Locate the cell with the specified text and output its (X, Y) center coordinate. 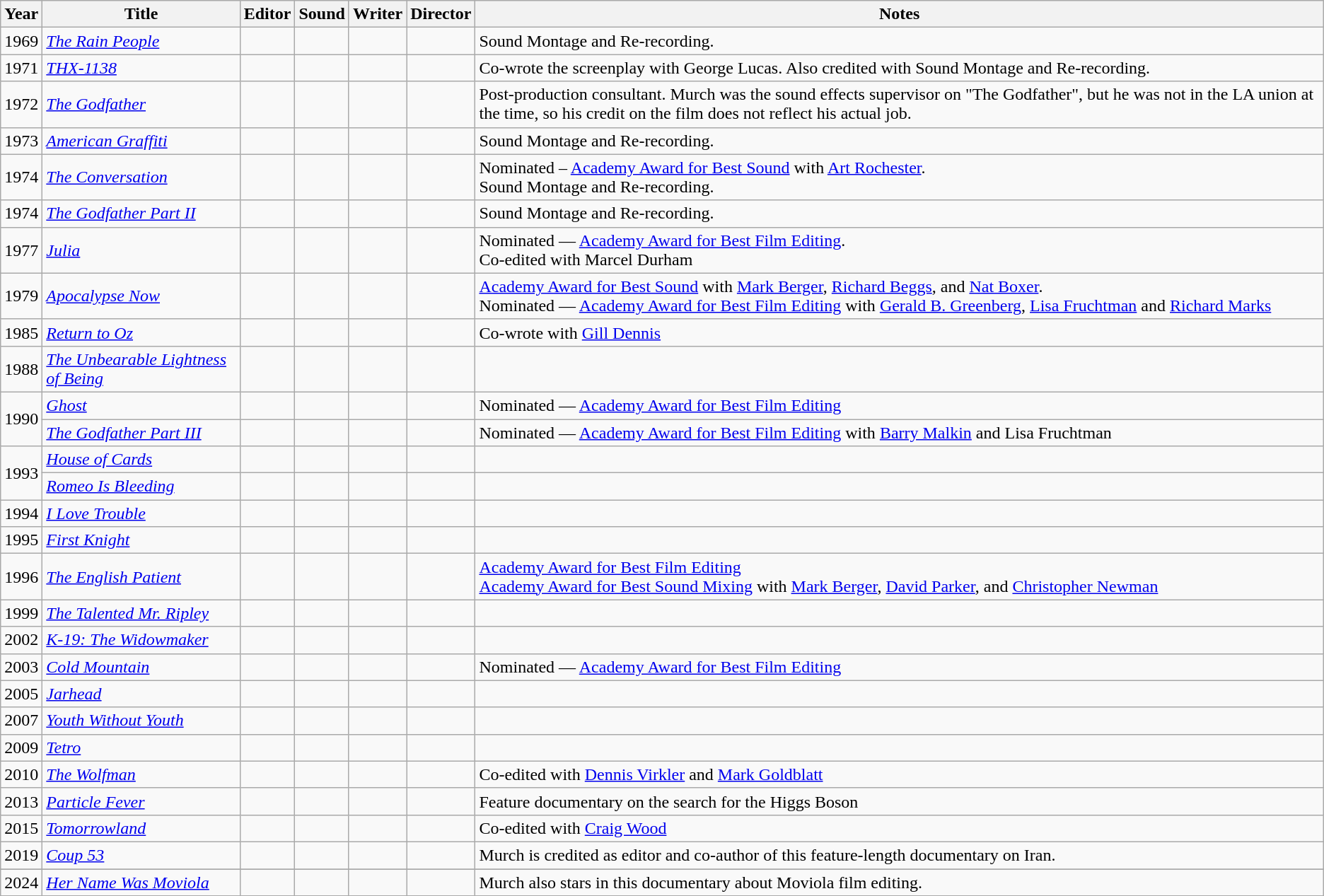
1990 (21, 419)
The Conversation (141, 177)
The English Patient (141, 577)
1977 (21, 250)
1972 (21, 105)
Sound (322, 14)
Co-wrote the screenplay with George Lucas. Also credited with Sound Montage and Re-recording. (900, 68)
Her Name Was Moviola (141, 882)
House of Cards (141, 460)
Writer (378, 14)
American Graffiti (141, 141)
Nominated — Academy Award for Best Film Editing.Co-edited with Marcel Durham (900, 250)
Notes (900, 14)
Murch also stars in this documentary about Moviola film editing. (900, 882)
Editor (267, 14)
Year (21, 14)
2010 (21, 774)
2024 (21, 882)
Jarhead (141, 694)
Tomorrowland (141, 828)
Murch is credited as editor and co-author of this feature-length documentary on Iran. (900, 855)
2015 (21, 828)
I Love Trouble (141, 513)
Ghost (141, 405)
The Godfather (141, 105)
Cold Mountain (141, 667)
The Wolfman (141, 774)
Director (441, 14)
Romeo Is Bleeding (141, 487)
Coup 53 (141, 855)
Return to Oz (141, 332)
The Godfather Part III (141, 432)
1973 (21, 141)
1985 (21, 332)
2009 (21, 747)
The Rain People (141, 41)
Julia (141, 250)
Tetro (141, 747)
1988 (21, 369)
Apocalypse Now (141, 296)
Youth Without Youth (141, 721)
Nominated — Academy Award for Best Film Editing with Barry Malkin and Lisa Fruchtman (900, 432)
Particle Fever (141, 801)
2003 (21, 667)
K-19: The Widowmaker (141, 640)
The Unbearable Lightness of Being (141, 369)
Title (141, 14)
Academy Award for Best Film EditingAcademy Award for Best Sound Mixing with Mark Berger, David Parker, and Christopher Newman (900, 577)
2007 (21, 721)
The Godfather Part II (141, 214)
1969 (21, 41)
Co-edited with Dennis Virkler and Mark Goldblatt (900, 774)
2013 (21, 801)
First Knight (141, 540)
Feature documentary on the search for the Higgs Boson (900, 801)
The Talented Mr. Ripley (141, 613)
1979 (21, 296)
2019 (21, 855)
1999 (21, 613)
1971 (21, 68)
1995 (21, 540)
Nominated – Academy Award for Best Sound with Art Rochester.Sound Montage and Re-recording. (900, 177)
1993 (21, 473)
2002 (21, 640)
2005 (21, 694)
1996 (21, 577)
Co-wrote with Gill Dennis (900, 332)
1994 (21, 513)
THX-1138 (141, 68)
Co-edited with Craig Wood (900, 828)
